From the cell containing the given text, extract its center point as (X, Y) coordinate. 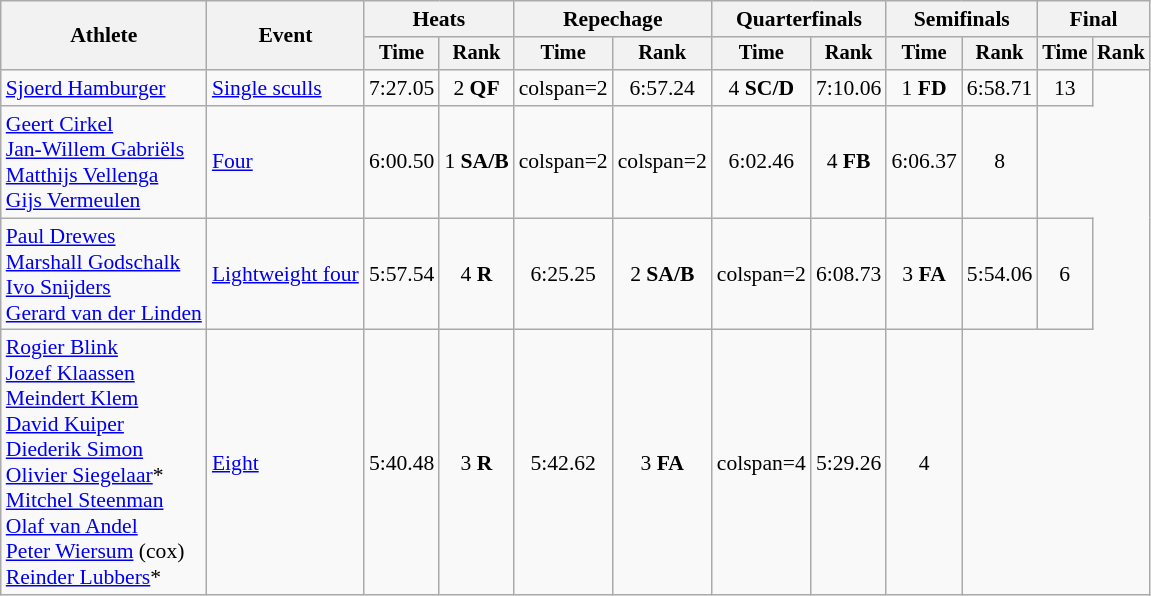
Eight (286, 462)
2 QF (476, 88)
4 (924, 462)
5:57.54 (402, 274)
Single sculls (286, 88)
6:58.71 (1000, 88)
Athlete (104, 36)
8 (1000, 162)
4 R (476, 274)
colspan=4 (762, 462)
3 R (476, 462)
1 SA/B (476, 162)
Four (286, 162)
5:42.62 (564, 462)
Paul DrewesMarshall GodschalkIvo SnijdersGerard van der Linden (104, 274)
6:08.73 (848, 274)
Sjoerd Hamburger (104, 88)
Final (1093, 19)
Quarterfinals (800, 19)
Lightweight four (286, 274)
Repechage (613, 19)
6:06.37 (924, 162)
6 (1064, 274)
7:10.06 (848, 88)
Geert CirkelJan-Willem GabriëlsMatthijs VellengaGijs Vermeulen (104, 162)
4 SC/D (762, 88)
Event (286, 36)
5:40.48 (402, 462)
5:54.06 (1000, 274)
Semifinals (962, 19)
5:29.26 (848, 462)
6:00.50 (402, 162)
6:57.24 (662, 88)
1 FD (924, 88)
6:02.46 (762, 162)
2 SA/B (662, 274)
13 (1064, 88)
7:27.05 (402, 88)
4 FB (848, 162)
6:25.25 (564, 274)
Heats (439, 19)
